For the text-containing cell, return its midpoint in [x, y] coordinate format. 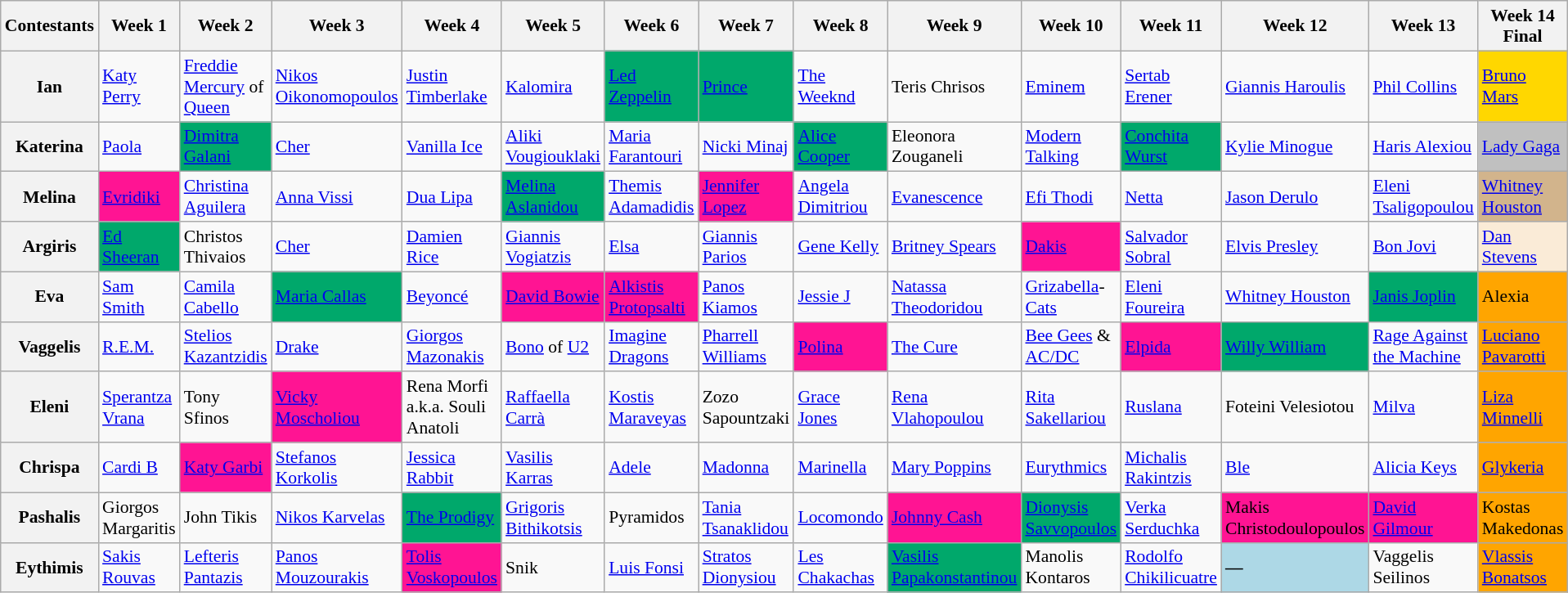
Week 14Final [1523, 26]
Gene Kelly [840, 247]
David Bowie [553, 296]
Elvis Presley [1295, 247]
Johnny Cash [955, 517]
Bon Jovi [1423, 247]
Sertab Erener [1171, 87]
Themis Adamadidis [651, 196]
Giorgos Margaritis [139, 517]
Anna Vissi [337, 196]
Week 11 [1171, 26]
Vaggelis Seilinos [1423, 568]
Liza Minnelli [1523, 407]
Pharrell Williams [746, 347]
Locomondo [840, 517]
Prince [746, 87]
Ian [49, 87]
Luciano Pavarotti [1523, 347]
Lady Gaga [1523, 147]
Alice Cooper [840, 147]
Ed Sheeran [139, 247]
Eleni Tsaligopoulou [1423, 196]
Led Zeppelin [651, 87]
Contestants [49, 26]
Milva [1423, 407]
Haris Alexiou [1423, 147]
Eleonora Zouganeli [955, 147]
Alexia [1523, 296]
Kalomira [553, 87]
Stelios Kazantzidis [226, 347]
Makis Christodoulopoulos [1295, 517]
Giorgos Mazonakis [452, 347]
Christina Aguilera [226, 196]
Nicki Minaj [746, 147]
Katy Garbi [226, 468]
Alicia Keys [1423, 468]
Week 2 [226, 26]
Camila Cabello [226, 296]
Panos Mouzourakis [337, 568]
Melina [49, 196]
Netta [1171, 196]
Evridiki [139, 196]
Week 12 [1295, 26]
Eva [49, 296]
Natassa Theodoridou [955, 296]
Elpida [1171, 347]
Zozo Sapountzaki [746, 407]
Kostas Makedonas [1523, 517]
Eleni Foureira [1171, 296]
Raffaella Carrà [553, 407]
Grizabella- Cats [1071, 296]
Grigoris Bithikotsis [553, 517]
Vasilis Papakonstantinou [955, 568]
Melina Aslanidou [553, 196]
Michalis Rakintzis [1171, 468]
Christos Thivaios [226, 247]
Stratos Dionysiou [746, 568]
Eythimis [49, 568]
R.E.M. [139, 347]
Phil Collins [1423, 87]
Beyoncé [452, 296]
Cardi B [139, 468]
Conchita Wurst [1171, 147]
Katerina [49, 147]
Drake [337, 347]
Kylie Minogue [1295, 147]
Eminem [1071, 87]
Vaggelis [49, 347]
The Weeknd [840, 87]
Salvador Sobral [1171, 247]
Damien Rice [452, 247]
Week 6 [651, 26]
Marinella [840, 468]
Stefanos Korkolis [337, 468]
Sakis Rouvas [139, 568]
Grace Jones [840, 407]
Freddie Mercury of Queen [226, 87]
Chrispa [49, 468]
Britney Spears [955, 247]
Week 1 [139, 26]
Tania Tsanaklidou [746, 517]
Aliki Vougiouklaki [553, 147]
Rena Vlahopoulou [955, 407]
Week 8 [840, 26]
Argiris [49, 247]
Les Chakachas [840, 568]
Jessie J [840, 296]
Madonna [746, 468]
Tony Sfinos [226, 407]
Jennifer Lopez [746, 196]
Willy William [1295, 347]
Angela Dimitriou [840, 196]
Ble [1295, 468]
Polina [840, 347]
Elsa [651, 247]
Sam Smith [139, 296]
Bee Gees & AC/DC [1071, 347]
Alkistis Protopsalti [651, 296]
Maria Farantouri [651, 147]
Pyramidos [651, 517]
Panos Kiamos [746, 296]
Dionysis Savvopoulos [1071, 517]
Snik [553, 568]
Week 3 [337, 26]
Teris Chrisos [955, 87]
Modern Talking [1071, 147]
Efi Thodi [1071, 196]
Rena Morfi a.k.a. Souli Anatoli [452, 407]
Paola [139, 147]
Mary Poppins [955, 468]
Ruslana [1171, 407]
Eleni [49, 407]
Dimitra Galani [226, 147]
Week 4 [452, 26]
Maria Callas [337, 296]
Luis Fonsi [651, 568]
Rita Sakellariou [1071, 407]
Week 5 [553, 26]
Dan Stevens [1523, 247]
Week 10 [1071, 26]
Imagine Dragons [651, 347]
Nikos Karvelas [337, 517]
Manolis Kontaros [1071, 568]
Lefteris Pantazis [226, 568]
Sperantza Vrana [139, 407]
Nikos Oikonomopoulos [337, 87]
Week 13 [1423, 26]
Foteini Velesiotou [1295, 407]
Week 9 [955, 26]
Eurythmics [1071, 468]
Kostis Maraveyas [651, 407]
Adele [651, 468]
Rage Against the Machine [1423, 347]
Rodolfo Chikilicuatre [1171, 568]
Janis Joplin [1423, 296]
Giannis Parios [746, 247]
Vanilla Ice [452, 147]
Vasilis Karras [553, 468]
Week 7 [746, 26]
Evanescence [955, 196]
The Prodigy [452, 517]
Verka Serduchka [1171, 517]
— [1295, 568]
Tolis Voskopoulos [452, 568]
Jessica Rabbit [452, 468]
John Tikis [226, 517]
Glykeria [1523, 468]
David Gilmour [1423, 517]
Jason Derulo [1295, 196]
The Cure [955, 347]
Bono of U2 [553, 347]
Bruno Mars [1523, 87]
Dakis [1071, 247]
Vlassis Bonatsos [1523, 568]
Dua Lipa [452, 196]
Justin Timberlake [452, 87]
Giannis Haroulis [1295, 87]
Vicky Moscholiou [337, 407]
Pashalis [49, 517]
Katy Perry [139, 87]
Giannis Vogiatzis [553, 247]
